Locate the cell with the specified text and output its (x, y) center coordinate. 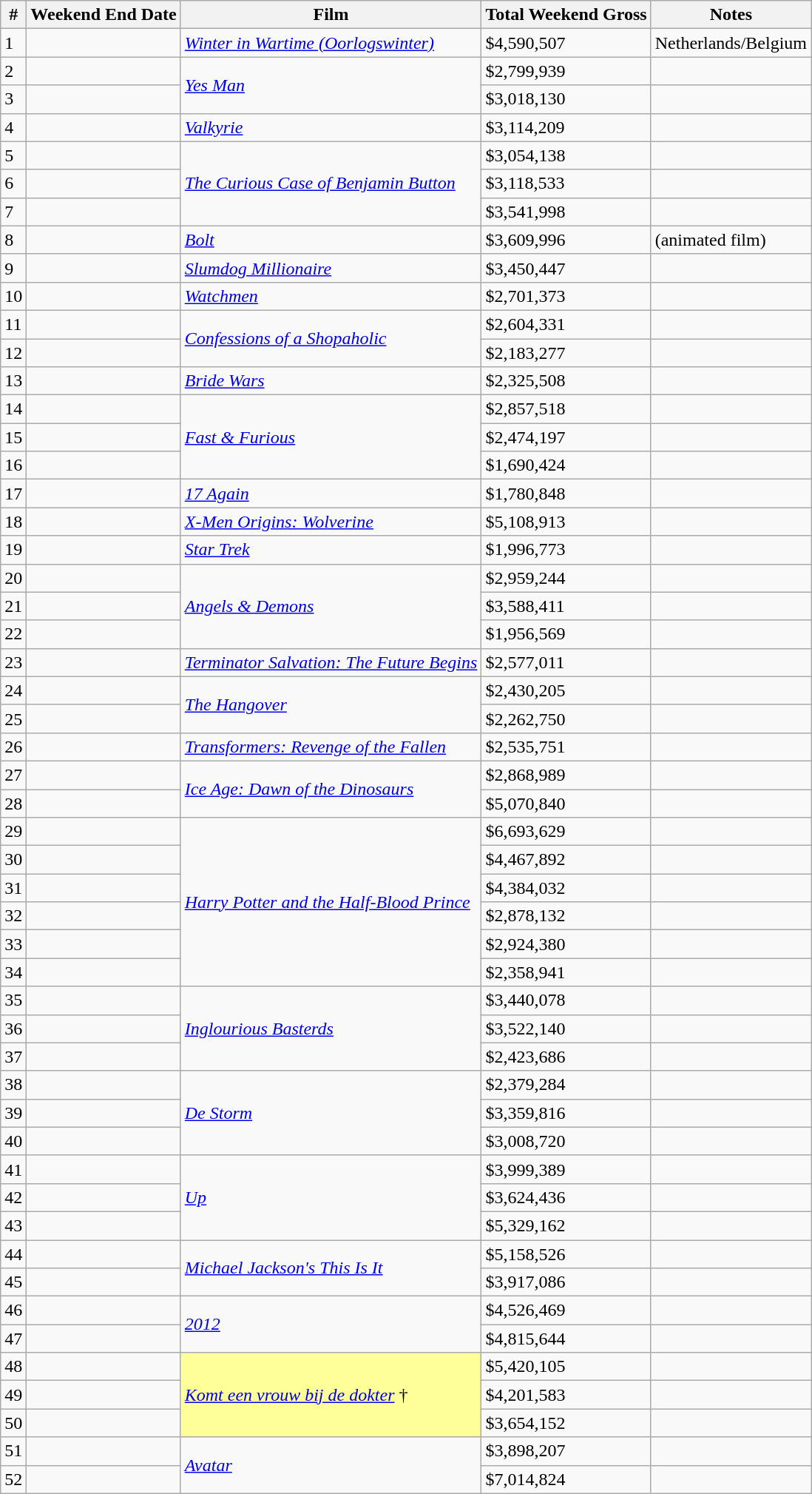
2012 (331, 1325)
# (13, 15)
$1,996,773 (566, 550)
46 (13, 1310)
Angels & Demons (331, 606)
38 (13, 1085)
7 (13, 212)
Michael Jackson's This Is It (331, 1268)
Yes Man (331, 85)
$3,541,998 (566, 212)
2 (13, 71)
Inglourious Basterds (331, 1029)
Weekend End Date (104, 15)
27 (13, 775)
$3,999,389 (566, 1169)
$2,430,205 (566, 690)
Watchmen (331, 296)
17 (13, 494)
$3,898,207 (566, 1451)
36 (13, 1029)
$5,070,840 (566, 803)
Ice Age: Dawn of the Dinosaurs (331, 789)
17 Again (331, 494)
$4,590,507 (566, 43)
Transformers: Revenge of the Fallen (331, 747)
16 (13, 465)
Star Trek (331, 550)
30 (13, 860)
$5,108,913 (566, 522)
1 (13, 43)
$5,158,526 (566, 1254)
9 (13, 268)
32 (13, 916)
Notes (731, 15)
25 (13, 719)
37 (13, 1057)
$6,693,629 (566, 832)
$4,201,583 (566, 1395)
8 (13, 240)
Valkyrie (331, 127)
$3,018,130 (566, 99)
$3,440,078 (566, 1000)
Netherlands/Belgium (731, 43)
$2,474,197 (566, 437)
$2,604,331 (566, 324)
$2,701,373 (566, 296)
34 (13, 972)
6 (13, 184)
48 (13, 1367)
$3,588,411 (566, 606)
X-Men Origins: Wolverine (331, 522)
$2,878,132 (566, 916)
42 (13, 1197)
$7,014,824 (566, 1479)
$2,959,244 (566, 578)
22 (13, 634)
Slumdog Millionaire (331, 268)
40 (13, 1141)
$3,118,533 (566, 184)
18 (13, 522)
35 (13, 1000)
Winter in Wartime (Oorlogswinter) (331, 43)
33 (13, 944)
19 (13, 550)
12 (13, 353)
$4,467,892 (566, 860)
$2,868,989 (566, 775)
5 (13, 155)
$4,384,032 (566, 888)
$2,423,686 (566, 1057)
13 (13, 381)
4 (13, 127)
The Curious Case of Benjamin Button (331, 184)
11 (13, 324)
$1,956,569 (566, 634)
20 (13, 578)
51 (13, 1451)
49 (13, 1395)
$3,624,436 (566, 1197)
$2,799,939 (566, 71)
$2,379,284 (566, 1085)
$5,329,162 (566, 1225)
Bride Wars (331, 381)
$2,358,941 (566, 972)
$2,325,508 (566, 381)
15 (13, 437)
44 (13, 1254)
$3,522,140 (566, 1029)
Total Weekend Gross (566, 15)
41 (13, 1169)
Avatar (331, 1465)
$3,008,720 (566, 1141)
The Hangover (331, 704)
$2,183,277 (566, 353)
$5,420,105 (566, 1367)
14 (13, 409)
$2,262,750 (566, 719)
23 (13, 662)
24 (13, 690)
$3,450,447 (566, 268)
$3,609,996 (566, 240)
$3,917,086 (566, 1282)
$2,857,518 (566, 409)
39 (13, 1113)
21 (13, 606)
3 (13, 99)
$4,815,644 (566, 1339)
$3,654,152 (566, 1423)
45 (13, 1282)
Komt een vrouw bij de dokter † (331, 1395)
$3,114,209 (566, 127)
43 (13, 1225)
$3,054,138 (566, 155)
$1,690,424 (566, 465)
$3,359,816 (566, 1113)
26 (13, 747)
Bolt (331, 240)
Film (331, 15)
Fast & Furious (331, 437)
52 (13, 1479)
28 (13, 803)
$1,780,848 (566, 494)
Confessions of a Shopaholic (331, 338)
Harry Potter and the Half-Blood Prince (331, 902)
31 (13, 888)
$2,577,011 (566, 662)
Terminator Salvation: The Future Begins (331, 662)
(animated film) (731, 240)
47 (13, 1339)
$2,535,751 (566, 747)
Up (331, 1197)
$2,924,380 (566, 944)
10 (13, 296)
50 (13, 1423)
29 (13, 832)
$4,526,469 (566, 1310)
De Storm (331, 1113)
